Capture the cell that displays the provided text and extract its [X, Y] central coordinate. 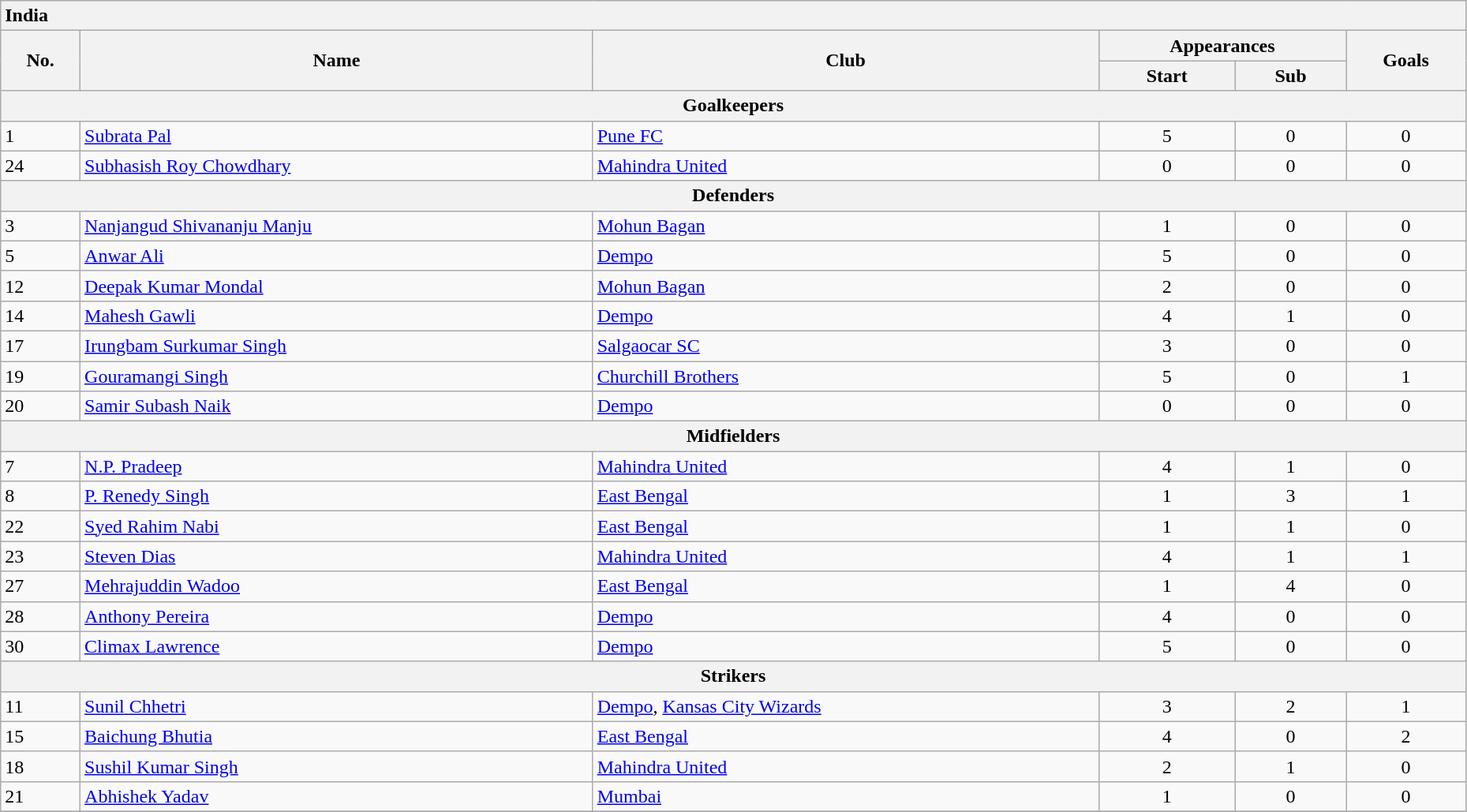
Irungbam Surkumar Singh [337, 346]
20 [41, 406]
Anwar Ali [337, 256]
Climax Lawrence [337, 646]
Syed Rahim Nabi [337, 526]
Name [337, 61]
Mahesh Gawli [337, 316]
15 [41, 736]
12 [41, 286]
30 [41, 646]
Club [846, 61]
8 [41, 496]
P. Renedy Singh [337, 496]
Subhasish Roy Chowdhary [337, 166]
Nanjangud Shivananju Manju [337, 226]
Pune FC [846, 136]
Churchill Brothers [846, 376]
Sub [1290, 76]
22 [41, 526]
Sushil Kumar Singh [337, 766]
Defenders [734, 196]
27 [41, 586]
Baichung Bhutia [337, 736]
Strikers [734, 676]
Samir Subash Naik [337, 406]
Mumbai [846, 796]
Subrata Pal [337, 136]
Goals [1406, 61]
Goalkeepers [734, 106]
19 [41, 376]
23 [41, 556]
N.P. Pradeep [337, 466]
7 [41, 466]
Steven Dias [337, 556]
Midfielders [734, 436]
21 [41, 796]
14 [41, 316]
28 [41, 616]
Salgaocar SC [846, 346]
24 [41, 166]
17 [41, 346]
Dempo, Kansas City Wizards [846, 706]
Start [1166, 76]
Abhishek Yadav [337, 796]
Anthony Pereira [337, 616]
11 [41, 706]
India [734, 16]
Deepak Kumar Mondal [337, 286]
No. [41, 61]
Gouramangi Singh [337, 376]
Sunil Chhetri [337, 706]
Appearances [1222, 46]
18 [41, 766]
Mehrajuddin Wadoo [337, 586]
